Scan for the cell matching the given text and deliver its (X, Y) coordinate at center. 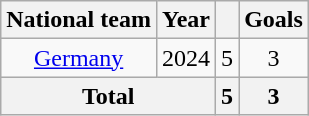
Germany (79, 58)
Year (186, 20)
Goals (274, 20)
National team (79, 20)
Total (108, 96)
2024 (186, 58)
